Find where the given text appears and provide that cell's center as (x, y) coordinate. 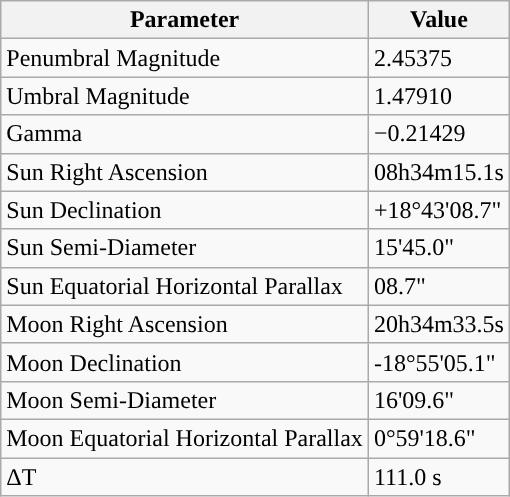
0°59'18.6" (438, 438)
Moon Equatorial Horizontal Parallax (185, 438)
Moon Semi-Diameter (185, 400)
15'45.0" (438, 248)
Value (438, 20)
+18°43'08.7" (438, 210)
Umbral Magnitude (185, 96)
16'09.6" (438, 400)
111.0 s (438, 477)
2.45375 (438, 58)
Parameter (185, 20)
Moon Declination (185, 362)
Sun Equatorial Horizontal Parallax (185, 286)
Gamma (185, 134)
ΔT (185, 477)
Moon Right Ascension (185, 324)
20h34m33.5s (438, 324)
1.47910 (438, 96)
-18°55'05.1" (438, 362)
−0.21429 (438, 134)
Sun Declination (185, 210)
Sun Right Ascension (185, 172)
08.7" (438, 286)
Sun Semi-Diameter (185, 248)
08h34m15.1s (438, 172)
Penumbral Magnitude (185, 58)
